Extract the [X, Y] coordinate from the center of the cell holding the provided text.  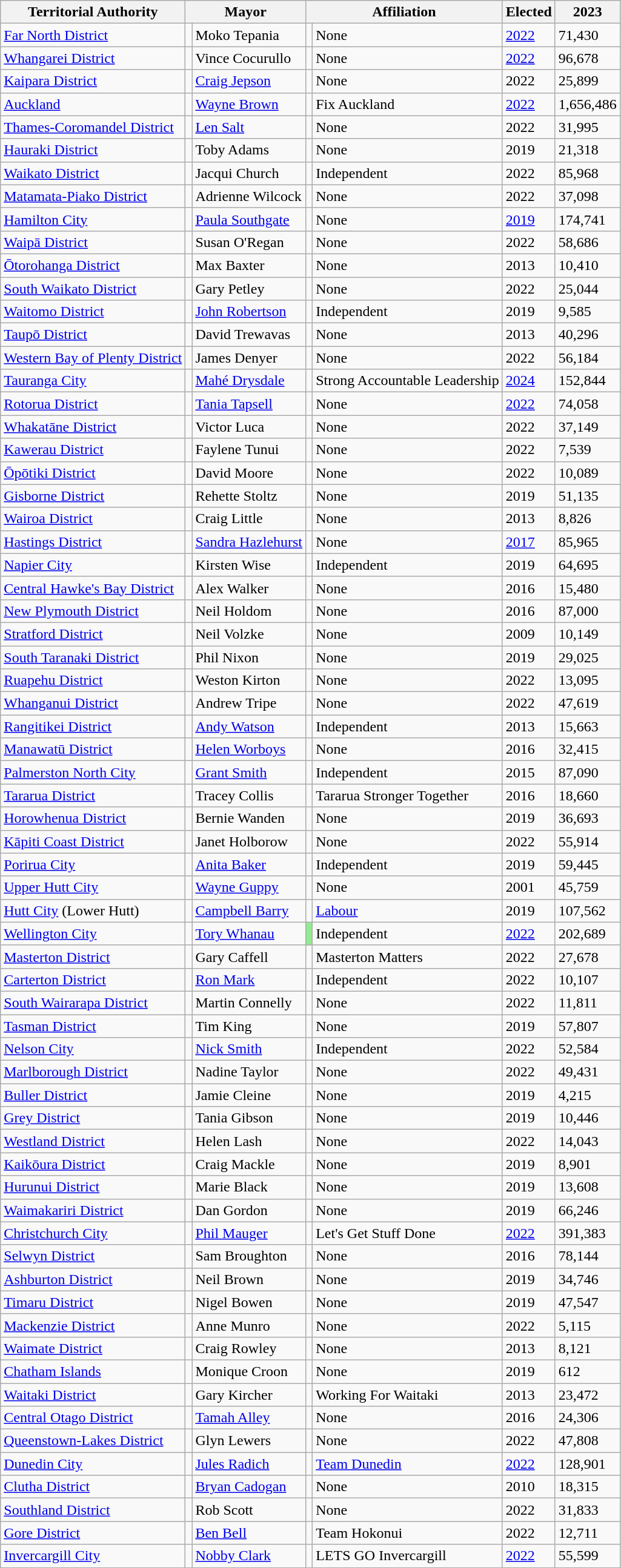
Bernie Wanden [249, 819]
4,215 [588, 1095]
Southland District [93, 1510]
25,044 [588, 289]
24,306 [588, 1418]
85,968 [588, 173]
612 [588, 1371]
Let's Get Stuff Done [408, 1233]
Central Hawke's Bay District [93, 588]
Palmerston North City [93, 772]
8,826 [588, 519]
Tania Gibson [249, 1118]
Hutt City (Lower Hutt) [93, 911]
49,431 [588, 1072]
Labour [408, 911]
2024 [528, 381]
Nigel Bowen [249, 1302]
Craig Rowley [249, 1348]
David Trewavas [249, 335]
Gary Kircher [249, 1394]
Central Otago District [93, 1418]
Invercargill City [93, 1556]
18,660 [588, 796]
Hastings District [93, 542]
52,584 [588, 1049]
40,296 [588, 335]
Napier City [93, 565]
2017 [528, 542]
55,599 [588, 1556]
66,246 [588, 1210]
87,090 [588, 772]
Waimate District [93, 1348]
Weston Kirton [249, 680]
2010 [528, 1487]
Gary Petley [249, 289]
64,695 [588, 565]
Gisborne District [93, 496]
10,446 [588, 1118]
Waitaki District [93, 1394]
31,833 [588, 1510]
2009 [528, 634]
Hurunui District [93, 1187]
391,383 [588, 1233]
Anita Baker [249, 865]
Tararua District [93, 796]
Campbell Barry [249, 911]
107,562 [588, 911]
36,693 [588, 819]
55,914 [588, 842]
Rob Scott [249, 1510]
Ron Mark [249, 980]
15,663 [588, 726]
Toby Adams [249, 150]
Phil Nixon [249, 657]
Masterton District [93, 957]
1,656,486 [588, 104]
8,901 [588, 1164]
57,807 [588, 1026]
Wairoa District [93, 519]
Victor Luca [249, 427]
18,315 [588, 1487]
10,410 [588, 265]
Neil Volzke [249, 634]
Sandra Hazlehurst [249, 542]
Hamilton City [93, 219]
David Moore [249, 473]
Masterton Matters [408, 957]
Tracey Collis [249, 796]
Rotorua District [93, 404]
14,043 [588, 1141]
Mayor [246, 12]
Ōpōtiki District [93, 473]
Working For Waitaki [408, 1394]
Western Bay of Plenty District [93, 358]
Wellington City [93, 934]
Dunedin City [93, 1464]
Jules Radich [249, 1464]
Marlborough District [93, 1072]
2001 [528, 888]
13,095 [588, 680]
Bryan Cadogan [249, 1487]
Grant Smith [249, 772]
Jamie Cleine [249, 1095]
James Denyer [249, 358]
9,585 [588, 312]
South Waikato District [93, 289]
Len Salt [249, 127]
Rangitikei District [93, 726]
Fix Auckland [408, 104]
Territorial Authority [93, 12]
Mahé Drysdale [249, 381]
Upper Hutt City [93, 888]
Nick Smith [249, 1049]
Affiliation [405, 12]
Kirsten Wise [249, 565]
Stratford District [93, 634]
Paula Southgate [249, 219]
Adrienne Wilcock [249, 196]
174,741 [588, 219]
Sam Broughton [249, 1256]
Westland District [93, 1141]
Clutha District [93, 1487]
Craig Mackle [249, 1164]
56,184 [588, 358]
South Taranaki District [93, 657]
Tasman District [93, 1026]
2015 [528, 772]
Far North District [93, 35]
John Robertson [249, 312]
Grey District [93, 1118]
Tauranga City [93, 381]
Hauraki District [93, 150]
10,107 [588, 980]
78,144 [588, 1256]
Thames-Coromandel District [93, 127]
Matamata-Piako District [93, 196]
Kaipara District [93, 81]
85,965 [588, 542]
58,686 [588, 242]
59,445 [588, 865]
37,149 [588, 427]
128,901 [588, 1464]
Tania Tapsell [249, 404]
Waimakariri District [93, 1210]
Mackenzie District [93, 1325]
Waikato District [93, 173]
152,844 [588, 381]
11,811 [588, 1003]
Manawatū District [93, 749]
47,808 [588, 1441]
Ōtorohanga District [93, 265]
Craig Little [249, 519]
Team Dunedin [408, 1464]
Nelson City [93, 1049]
31,995 [588, 127]
Neil Brown [249, 1279]
Glyn Lewers [249, 1441]
Carterton District [93, 980]
71,430 [588, 35]
5,115 [588, 1325]
Strong Accountable Leadership [408, 381]
Buller District [93, 1095]
27,678 [588, 957]
29,025 [588, 657]
Timaru District [93, 1302]
Whakatāne District [93, 427]
Horowhenua District [93, 819]
8,121 [588, 1348]
202,689 [588, 934]
New Plymouth District [93, 611]
Kāpiti Coast District [93, 842]
Queenstown-Lakes District [93, 1441]
Helen Lash [249, 1141]
Auckland [93, 104]
Waipā District [93, 242]
7,539 [588, 450]
Whanganui District [93, 703]
96,678 [588, 58]
Andy Watson [249, 726]
25,899 [588, 81]
10,149 [588, 634]
Monique Croon [249, 1371]
Nobby Clark [249, 1556]
South Wairarapa District [93, 1003]
32,415 [588, 749]
Chatham Islands [93, 1371]
Phil Mauger [249, 1233]
Ruapehu District [93, 680]
Neil Holdom [249, 611]
LETS GO Invercargill [408, 1556]
Wayne Guppy [249, 888]
Vince Cocurullo [249, 58]
Kawerau District [93, 450]
Porirua City [93, 865]
21,318 [588, 150]
Kaikōura District [93, 1164]
Dan Gordon [249, 1210]
2023 [588, 12]
34,746 [588, 1279]
Taupō District [93, 335]
51,135 [588, 496]
Tararua Stronger Together [408, 796]
10,089 [588, 473]
15,480 [588, 588]
Susan O'Regan [249, 242]
Whangarei District [93, 58]
47,619 [588, 703]
Janet Holborow [249, 842]
Helen Worboys [249, 749]
Gore District [93, 1533]
Waitomo District [93, 312]
Alex Walker [249, 588]
Wayne Brown [249, 104]
Tamah Alley [249, 1418]
23,472 [588, 1394]
Martin Connelly [249, 1003]
Ashburton District [93, 1279]
Elected [528, 12]
87,000 [588, 611]
Moko Tepania [249, 35]
Max Baxter [249, 265]
Ben Bell [249, 1533]
Rehette Stoltz [249, 496]
37,098 [588, 196]
12,711 [588, 1533]
Andrew Tripe [249, 703]
13,608 [588, 1187]
Jacqui Church [249, 173]
47,547 [588, 1302]
45,759 [588, 888]
Craig Jepson [249, 81]
Nadine Taylor [249, 1072]
Anne Munro [249, 1325]
Faylene Tunui [249, 450]
Tim King [249, 1026]
Christchurch City [93, 1233]
74,058 [588, 404]
Marie Black [249, 1187]
Team Hokonui [408, 1533]
Tory Whanau [249, 934]
Selwyn District [93, 1256]
Gary Caffell [249, 957]
